Pinpoint the cell where the given text exists, returning its [X, Y] midpoint coordinate. 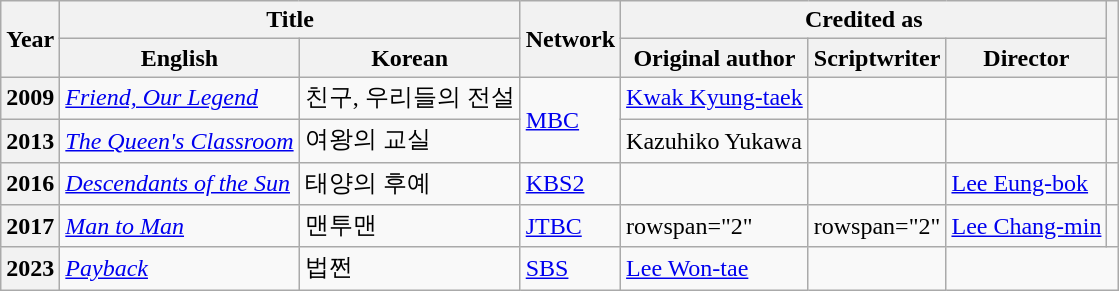
Network [570, 39]
2013 [30, 140]
친구, 우리들의 전설 [410, 98]
Friend, Our Legend [180, 98]
Payback [180, 268]
2016 [30, 184]
맨투맨 [410, 226]
MBC [570, 120]
Lee Chang-min [1026, 226]
Title [290, 20]
Lee Won-tae [715, 268]
태양의 후예 [410, 184]
JTBC [570, 226]
English [180, 58]
Korean [410, 58]
Credited as [864, 20]
2009 [30, 98]
KBS2 [570, 184]
Kwak Kyung-taek [715, 98]
여왕의 교실 [410, 140]
법쩐 [410, 268]
Man to Man [180, 226]
2023 [30, 268]
Scriptwriter [877, 58]
Year [30, 39]
Original author [715, 58]
Kazuhiko Yukawa [715, 140]
Lee Eung-bok [1026, 184]
The Queen's Classroom [180, 140]
Director [1026, 58]
Descendants of the Sun [180, 184]
2017 [30, 226]
SBS [570, 268]
